Detect which cell encompasses the target text, then output its (x, y) center coordinate. 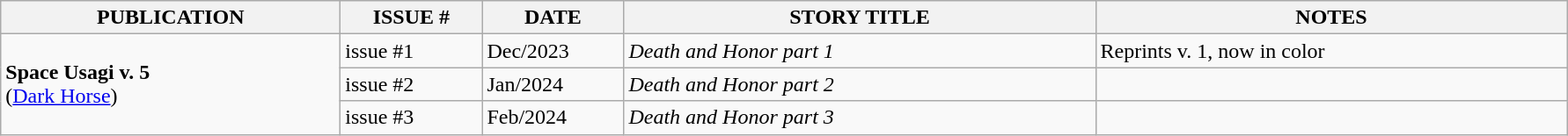
issue #1 (412, 51)
Feb/2024 (553, 118)
Jan/2024 (553, 84)
issue #3 (412, 118)
Reprints v. 1, now in color (1331, 51)
ISSUE # (412, 18)
PUBLICATION (171, 18)
Death and Honor part 2 (860, 84)
Dec/2023 (553, 51)
Death and Honor part 3 (860, 118)
Death and Honor part 1 (860, 51)
Space Usagi v. 5(Dark Horse) (171, 84)
NOTES (1331, 18)
DATE (553, 18)
STORY TITLE (860, 18)
issue #2 (412, 84)
